Find where the given text appears and provide that cell's center as [X, Y] coordinate. 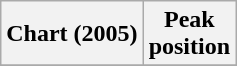
Chart (2005) [72, 34]
Peakposition [189, 34]
